Find where the given text appears and provide that cell's center as [x, y] coordinate. 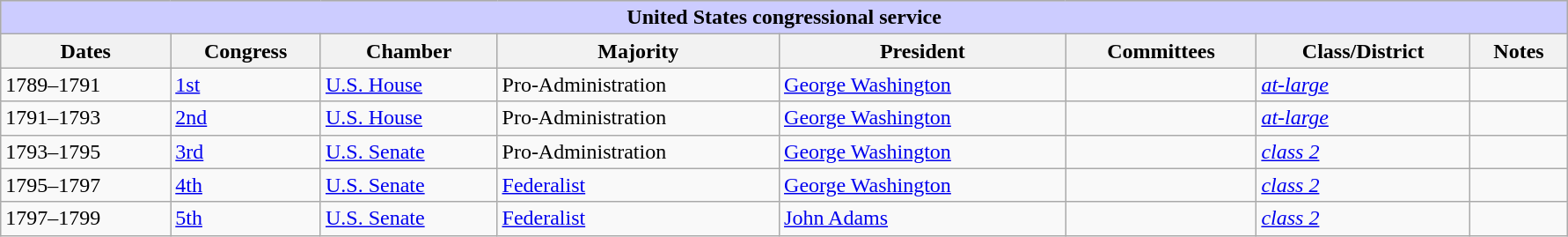
Notes [1519, 51]
4th [246, 185]
5th [246, 218]
Class/District [1364, 51]
John Adams [923, 218]
1791–1793 [86, 118]
1789–1791 [86, 85]
Majority [639, 51]
3rd [246, 152]
United States congressional service [785, 18]
1795–1797 [86, 185]
1st [246, 85]
Committees [1161, 51]
Dates [86, 51]
Congress [246, 51]
1797–1799 [86, 218]
Chamber [408, 51]
2nd [246, 118]
1793–1795 [86, 152]
President [923, 51]
